Return [X, Y] of the center of cell containing provided text 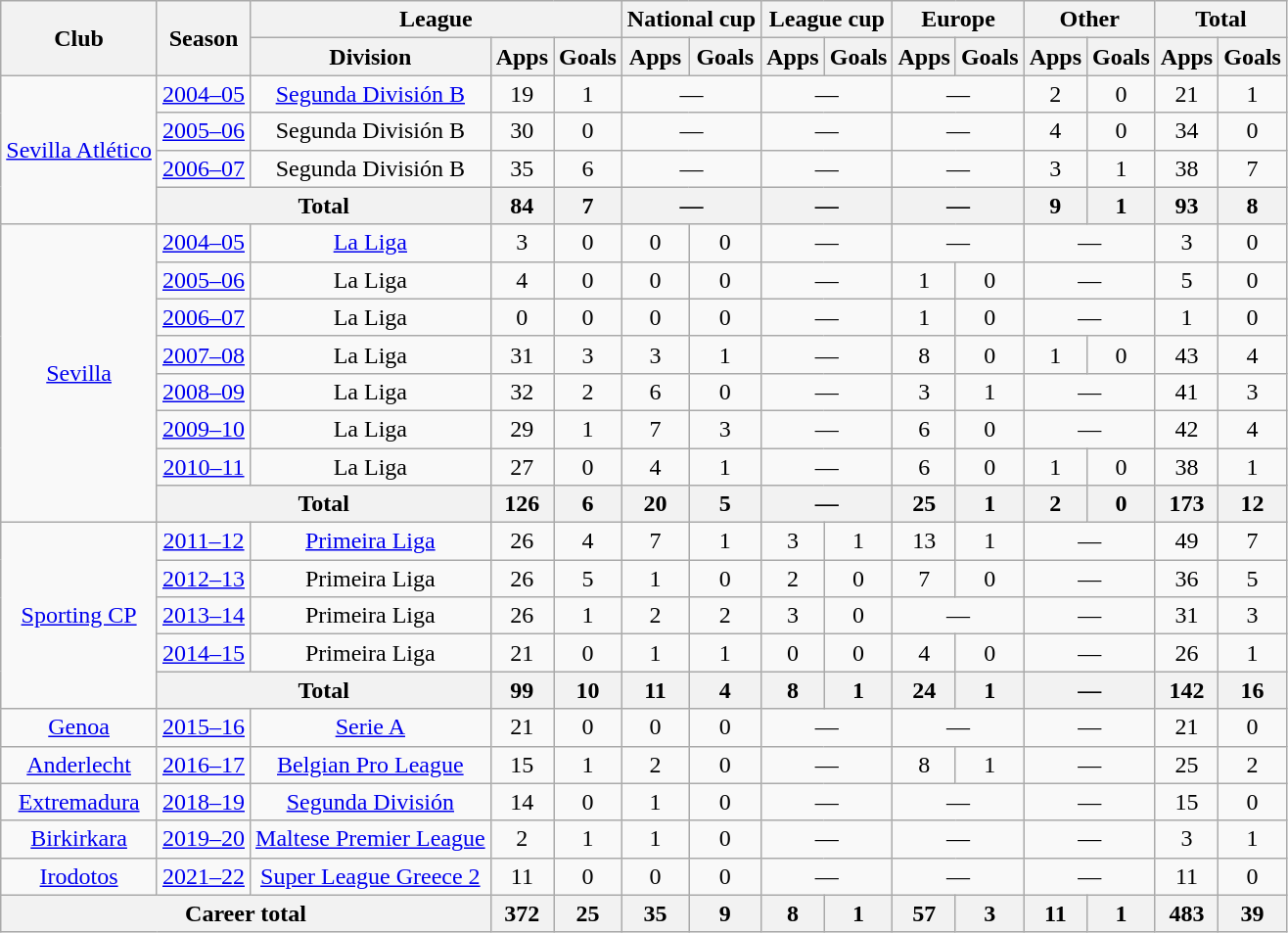
2019–20 [204, 839]
2014–15 [204, 653]
126 [522, 504]
10 [588, 690]
93 [1186, 206]
27 [522, 467]
372 [522, 913]
2008–09 [204, 392]
173 [1186, 504]
2021–22 [204, 876]
Sevilla [79, 373]
Super League Greece 2 [371, 876]
2009–10 [204, 429]
Maltese Premier League [371, 839]
29 [522, 429]
Extremadura [79, 802]
2018–19 [204, 802]
19 [522, 94]
24 [924, 690]
Division [371, 57]
32 [522, 392]
Genoa [79, 727]
2011–12 [204, 541]
Anderlecht [79, 765]
41 [1186, 392]
13 [924, 541]
43 [1186, 354]
20 [655, 504]
Career total [246, 913]
30 [522, 131]
Belgian Pro League [371, 765]
Birkirkara [79, 839]
Irodotos [79, 876]
99 [522, 690]
Club [79, 38]
Segunda División [371, 802]
39 [1253, 913]
National cup [691, 20]
League [437, 20]
Europe [958, 20]
142 [1186, 690]
16 [1253, 690]
2016–17 [204, 765]
36 [1186, 579]
34 [1186, 131]
12 [1253, 504]
14 [522, 802]
483 [1186, 913]
2007–08 [204, 354]
2010–11 [204, 467]
84 [522, 206]
Serie A [371, 727]
Sevilla Atlético [79, 150]
2012–13 [204, 579]
2013–14 [204, 616]
2015–16 [204, 727]
57 [924, 913]
Sporting CP [79, 616]
Other [1089, 20]
Season [204, 38]
49 [1186, 541]
42 [1186, 429]
League cup [827, 20]
